Extract the [x, y] coordinate from the center of the cell holding the provided text.  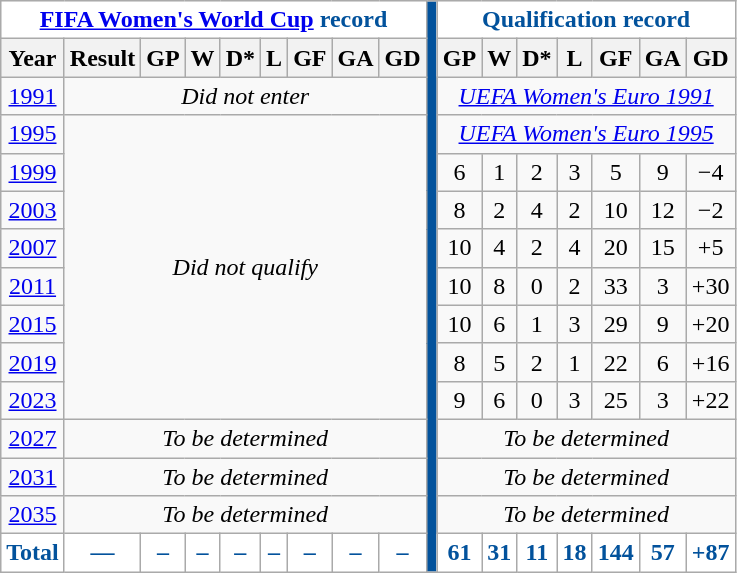
57 [662, 553]
2023 [33, 400]
UEFA Women's Euro 1991 [586, 96]
33 [616, 286]
25 [616, 400]
2035 [33, 515]
2031 [33, 477]
18 [574, 553]
1999 [33, 172]
−4 [710, 172]
+22 [710, 400]
+5 [710, 248]
29 [616, 324]
UEFA Women's Euro 1995 [586, 134]
20 [616, 248]
12 [662, 210]
+16 [710, 362]
2011 [33, 286]
2007 [33, 248]
Qualification record [586, 20]
11 [537, 553]
2027 [33, 438]
144 [616, 553]
FIFA Women's World Cup record [214, 20]
2015 [33, 324]
+30 [710, 286]
Did not qualify [245, 267]
+20 [710, 324]
+87 [710, 553]
2019 [33, 362]
1995 [33, 134]
61 [459, 553]
2003 [33, 210]
Year [33, 58]
31 [500, 553]
15 [662, 248]
22 [616, 362]
Did not enter [245, 96]
1991 [33, 96]
Total [33, 553]
Result [102, 58]
— [102, 553]
−2 [710, 210]
